Locate the cell with the specified text and output its (x, y) center coordinate. 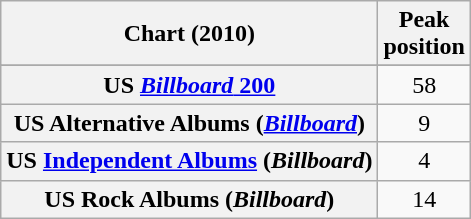
US Alternative Albums (Billboard) (190, 123)
US Independent Albums (Billboard) (190, 161)
US Billboard 200 (190, 85)
4 (424, 161)
Chart (2010) (190, 34)
14 (424, 199)
US Rock Albums (Billboard) (190, 199)
Peak position (424, 34)
58 (424, 85)
9 (424, 123)
